Extract the (X, Y) coordinate from the center of the cell holding the provided text.  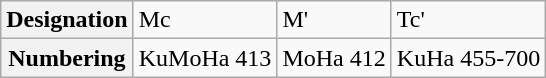
M' (334, 20)
KuHa 455-700 (468, 58)
Numbering (67, 58)
Designation (67, 20)
Tc' (468, 20)
MoHa 412 (334, 58)
Mc (205, 20)
KuMoHa 413 (205, 58)
